Find where the given text appears and provide that cell's center as [x, y] coordinate. 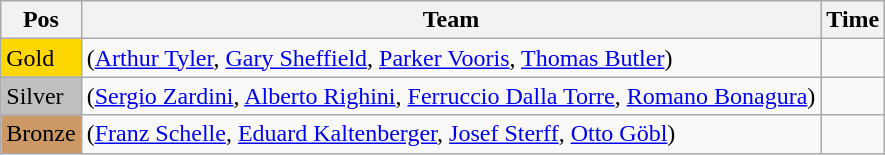
Silver [41, 96]
Team [451, 20]
Time [853, 20]
Pos [41, 20]
(Franz Schelle, Eduard Kaltenberger, Josef Sterff, Otto Göbl) [451, 134]
Bronze [41, 134]
Gold [41, 58]
(Sergio Zardini, Alberto Righini, Ferruccio Dalla Torre, Romano Bonagura) [451, 96]
(Arthur Tyler, Gary Sheffield, Parker Vooris, Thomas Butler) [451, 58]
